For the text-containing cell, return its midpoint in (x, y) coordinate format. 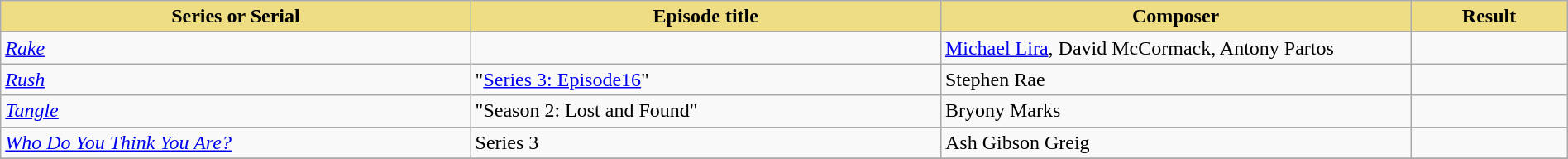
Composer (1175, 17)
Series or Serial (236, 17)
Ash Gibson Greig (1175, 142)
Episode title (705, 17)
Tangle (236, 111)
Bryony Marks (1175, 111)
Rake (236, 48)
Who Do You Think You Are? (236, 142)
Stephen Rae (1175, 79)
Result (1489, 17)
Michael Lira, David McCormack, Antony Partos (1175, 48)
"Season 2: Lost and Found" (705, 111)
Series 3 (705, 142)
"Series 3: Episode16" (705, 79)
Rush (236, 79)
